Capture the cell that displays the provided text and extract its (x, y) central coordinate. 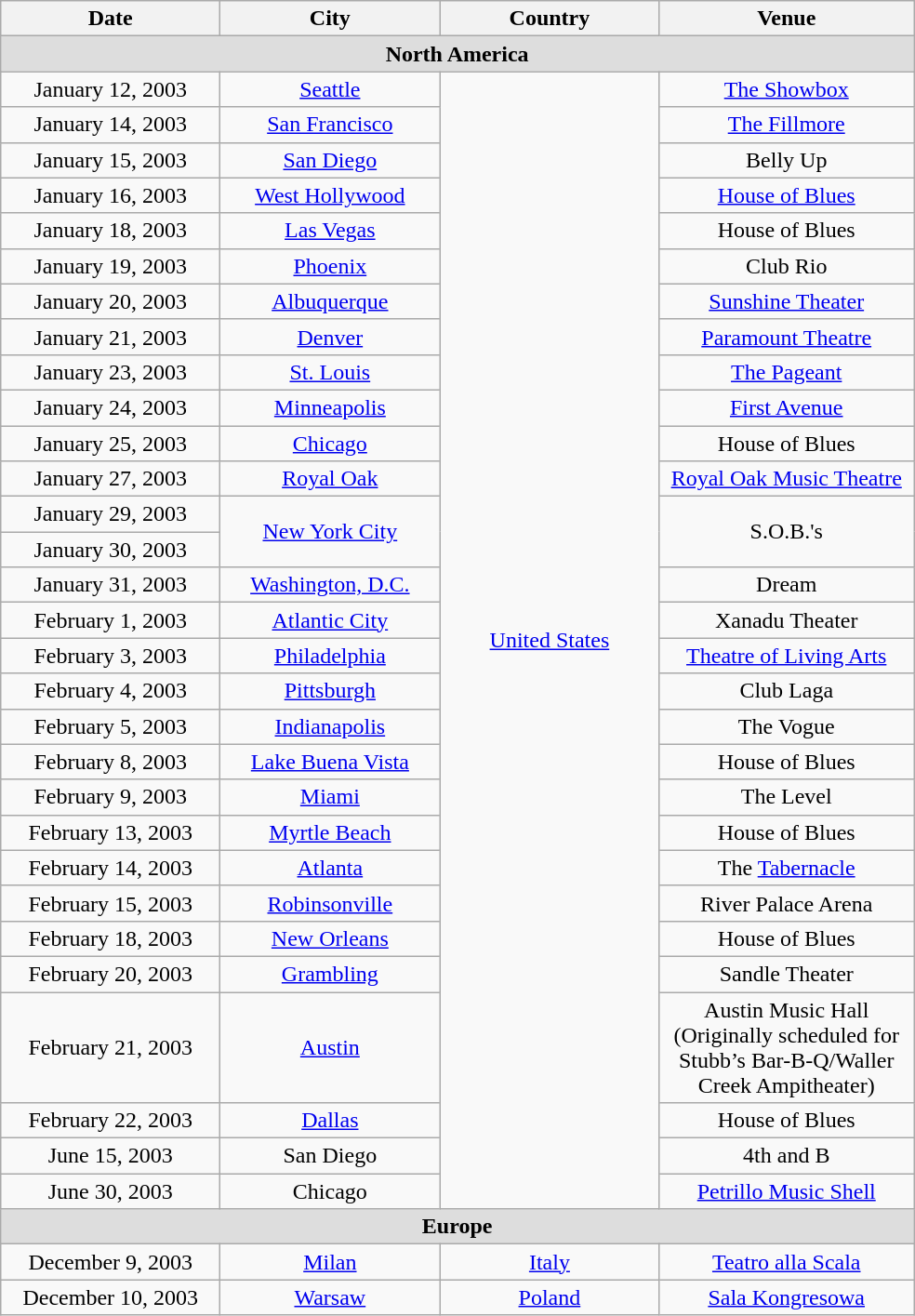
January 25, 2003 (111, 444)
Warsaw (330, 1297)
January 21, 2003 (111, 337)
New York City (330, 532)
January 15, 2003 (111, 160)
San Francisco (330, 125)
February 14, 2003 (111, 868)
Milan (330, 1262)
Las Vegas (330, 231)
Miami (330, 797)
January 19, 2003 (111, 266)
Sunshine Theater (787, 301)
Venue (787, 19)
Seattle (330, 89)
February 20, 2003 (111, 974)
February 22, 2003 (111, 1121)
Dallas (330, 1121)
January 24, 2003 (111, 407)
December 10, 2003 (111, 1297)
Denver (330, 337)
Country (550, 19)
February 13, 2003 (111, 832)
January 14, 2003 (111, 125)
Minneapolis (330, 407)
February 9, 2003 (111, 797)
January 31, 2003 (111, 585)
Robinsonville (330, 903)
Europe (457, 1227)
January 23, 2003 (111, 372)
Albuquerque (330, 301)
January 29, 2003 (111, 514)
Indianapolis (330, 726)
The Fillmore (787, 125)
West Hollywood (330, 195)
North America (457, 54)
Myrtle Beach (330, 832)
Xanadu Theater (787, 620)
Phoenix (330, 266)
January 16, 2003 (111, 195)
Sala Kongresowa (787, 1297)
February 3, 2003 (111, 656)
The Tabernacle (787, 868)
The Showbox (787, 89)
Belly Up (787, 160)
Teatro alla Scala (787, 1262)
Royal Oak (330, 479)
June 15, 2003 (111, 1156)
January 12, 2003 (111, 89)
February 4, 2003 (111, 691)
Atlanta (330, 868)
June 30, 2003 (111, 1191)
First Avenue (787, 407)
S.O.B.'s (787, 532)
Club Laga (787, 691)
Sandle Theater (787, 974)
February 5, 2003 (111, 726)
City (330, 19)
Lake Buena Vista (330, 762)
February 21, 2003 (111, 1047)
Poland (550, 1297)
February 18, 2003 (111, 938)
New Orleans (330, 938)
February 15, 2003 (111, 903)
The Pageant (787, 372)
St. Louis (330, 372)
Philadelphia (330, 656)
The Vogue (787, 726)
Austin (330, 1047)
Washington, D.C. (330, 585)
February 1, 2003 (111, 620)
Club Rio (787, 266)
Atlantic City (330, 620)
Grambling (330, 974)
Petrillo Music Shell (787, 1191)
River Palace Arena (787, 903)
Paramount Theatre (787, 337)
January 27, 2003 (111, 479)
January 20, 2003 (111, 301)
Italy (550, 1262)
The Level (787, 797)
February 8, 2003 (111, 762)
Austin Music Hall (Originally scheduled for Stubb’s Bar-B-Q/Waller Creek Ampitheater) (787, 1047)
January 18, 2003 (111, 231)
Pittsburgh (330, 691)
December 9, 2003 (111, 1262)
Dream (787, 585)
Royal Oak Music Theatre (787, 479)
United States (550, 640)
January 30, 2003 (111, 550)
Theatre of Living Arts (787, 656)
4th and B (787, 1156)
Date (111, 19)
